Return the [x, y] coordinate for the center point of the cell that contains the specified text.  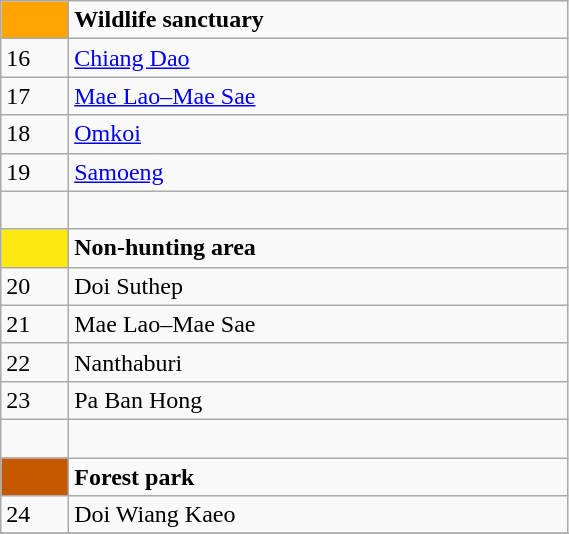
Non-hunting area [318, 248]
18 [35, 134]
16 [35, 58]
22 [35, 362]
23 [35, 400]
Pa Ban Hong [318, 400]
20 [35, 286]
24 [35, 515]
19 [35, 172]
Forest park [318, 477]
Doi Wiang Kaeo [318, 515]
Chiang Dao [318, 58]
Nanthaburi [318, 362]
Wildlife sanctuary [318, 20]
17 [35, 96]
21 [35, 324]
Samoeng [318, 172]
Omkoi [318, 134]
Doi Suthep [318, 286]
